Extract the (x, y) coordinate from the center of the cell holding the provided text.  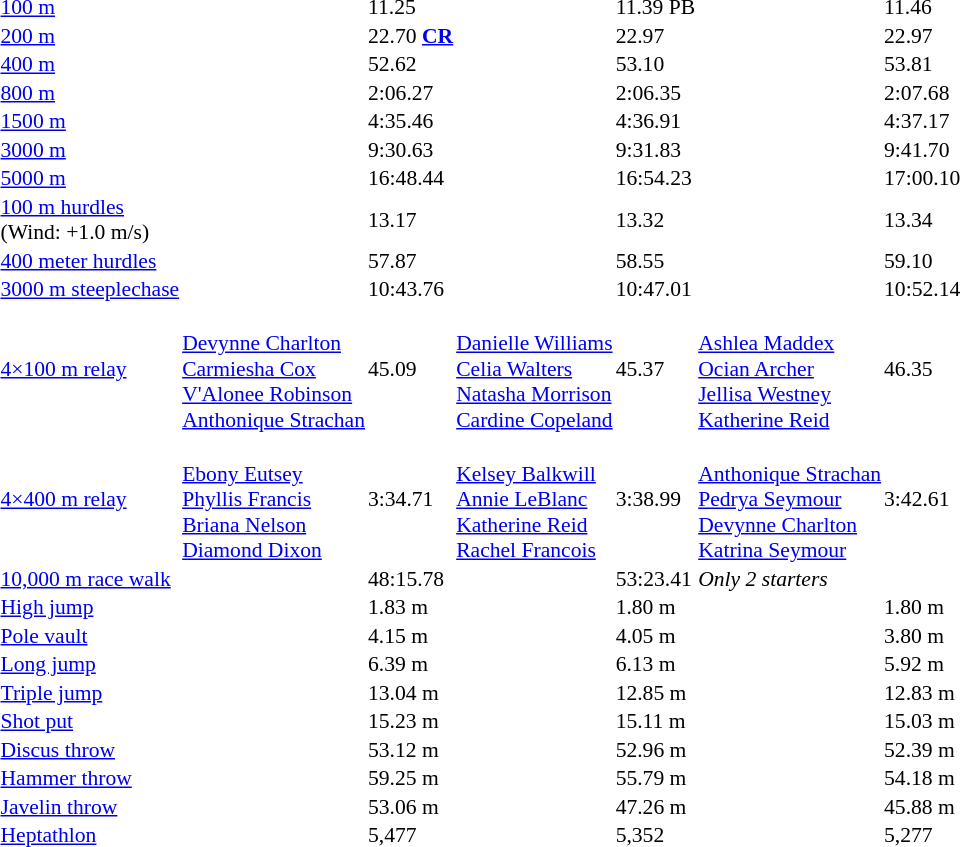
53.10 (656, 64)
55.79 m (656, 778)
10:43.76 (410, 289)
3:34.71 (410, 499)
9:30.63 (410, 150)
22.70 CR (410, 36)
Kelsey BalkwillAnnie LeBlancKatherine ReidRachel Francois (534, 499)
2:06.27 (410, 92)
3:38.99 (656, 499)
Ebony EutseyPhyllis FrancisBriana NelsonDiamond Dixon (274, 499)
9:31.83 (656, 150)
57.87 (410, 260)
58.55 (656, 260)
13.32 (656, 219)
53.06 m (410, 806)
52.96 m (656, 750)
13.04 m (410, 692)
53.12 m (410, 750)
6.13 m (656, 664)
12.85 m (656, 692)
4:35.46 (410, 121)
52.62 (410, 64)
2:06.35 (656, 92)
10:47.01 (656, 289)
45.37 (656, 369)
15.11 m (656, 721)
15.23 m (410, 721)
1.80 m (656, 607)
59.25 m (410, 778)
4.05 m (656, 636)
Anthonique StrachanPedrya SeymourDevynne CharltonKatrina Seymour (790, 499)
22.97 (656, 36)
53:23.41 (656, 578)
47.26 m (656, 806)
16:48.44 (410, 178)
4:36.91 (656, 121)
Devynne CharltonCarmiesha CoxV'Alonee RobinsonAnthonique Strachan (274, 369)
45.09 (410, 369)
4.15 m (410, 636)
13.17 (410, 219)
Only 2 starters (790, 578)
1.83 m (410, 607)
6.39 m (410, 664)
Ashlea MaddexOcian ArcherJellisa WestneyKatherine Reid (790, 369)
48:15.78 (410, 578)
Danielle WilliamsCelia WaltersNatasha MorrisonCardine Copeland (534, 369)
16:54.23 (656, 178)
